For the text-containing cell, return its midpoint in [X, Y] coordinate format. 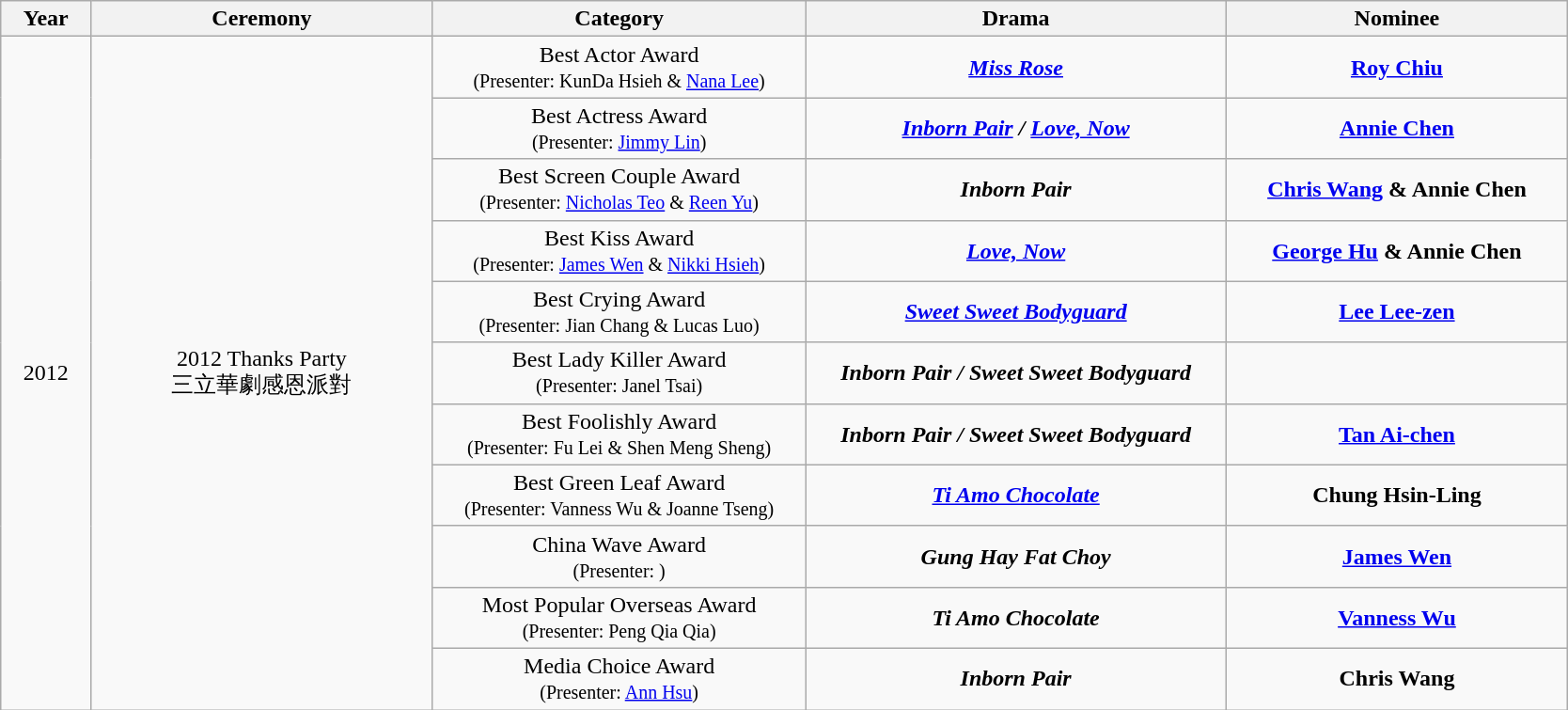
Gung Hay Fat Choy [1015, 557]
Annie Chen [1397, 128]
Best Foolishly Award(Presenter: Fu Lei & Shen Meng Sheng) [619, 434]
Best Actor Award(Presenter: KunDa Hsieh & Nana Lee) [619, 68]
Nominee [1397, 19]
Best Screen Couple Award(Presenter: Nicholas Teo & Reen Yu) [619, 190]
Best Green Leaf Award(Presenter: Vanness Wu & Joanne Tseng) [619, 495]
Category [619, 19]
Ceremony [261, 19]
Chung Hsin-Ling [1397, 495]
2012 Thanks Party三立華劇感恩派對 [261, 373]
Best Kiss Award(Presenter: James Wen & Nikki Hsieh) [619, 250]
Best Lady Killer Award(Presenter: Janel Tsai) [619, 372]
George Hu & Annie Chen [1397, 250]
Chris Wang [1397, 679]
Most Popular Overseas Award(Presenter: Peng Qia Qia) [619, 617]
Lee Lee-zen [1397, 312]
Inborn Pair / Love, Now [1015, 128]
Roy Chiu [1397, 68]
Love, Now [1015, 250]
Best Actress Award(Presenter: Jimmy Lin) [619, 128]
Miss Rose [1015, 68]
James Wen [1397, 557]
Best Crying Award(Presenter: Jian Chang & Lucas Luo) [619, 312]
Year [46, 19]
Media Choice Award(Presenter: Ann Hsu) [619, 679]
Drama [1015, 19]
Sweet Sweet Bodyguard [1015, 312]
2012 [46, 373]
Vanness Wu [1397, 617]
Chris Wang & Annie Chen [1397, 190]
China Wave Award(Presenter: ) [619, 557]
Tan Ai-chen [1397, 434]
